Identify which cell holds the provided text, then report its (X, Y) central coordinate. 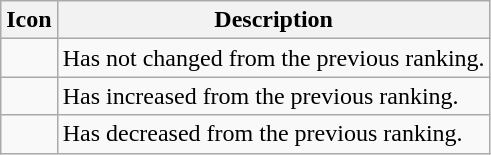
Icon (29, 20)
Description (274, 20)
Has decreased from the previous ranking. (274, 134)
Has not changed from the previous ranking. (274, 58)
Has increased from the previous ranking. (274, 96)
